Capture the cell that displays the provided text and extract its (X, Y) central coordinate. 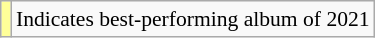
Indicates best-performing album of 2021 (193, 19)
